From the cell containing the given text, extract its center point as (X, Y) coordinate. 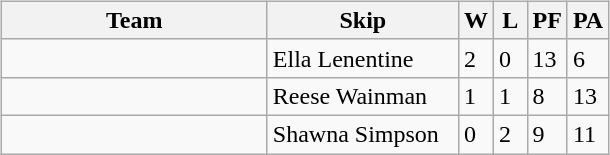
Shawna Simpson (362, 134)
8 (547, 96)
Reese Wainman (362, 96)
Ella Lenentine (362, 58)
11 (588, 134)
W (476, 20)
PA (588, 20)
9 (547, 134)
6 (588, 58)
L (510, 20)
Team (134, 20)
PF (547, 20)
Skip (362, 20)
